Scan for the cell matching the given text and deliver its [x, y] coordinate at center. 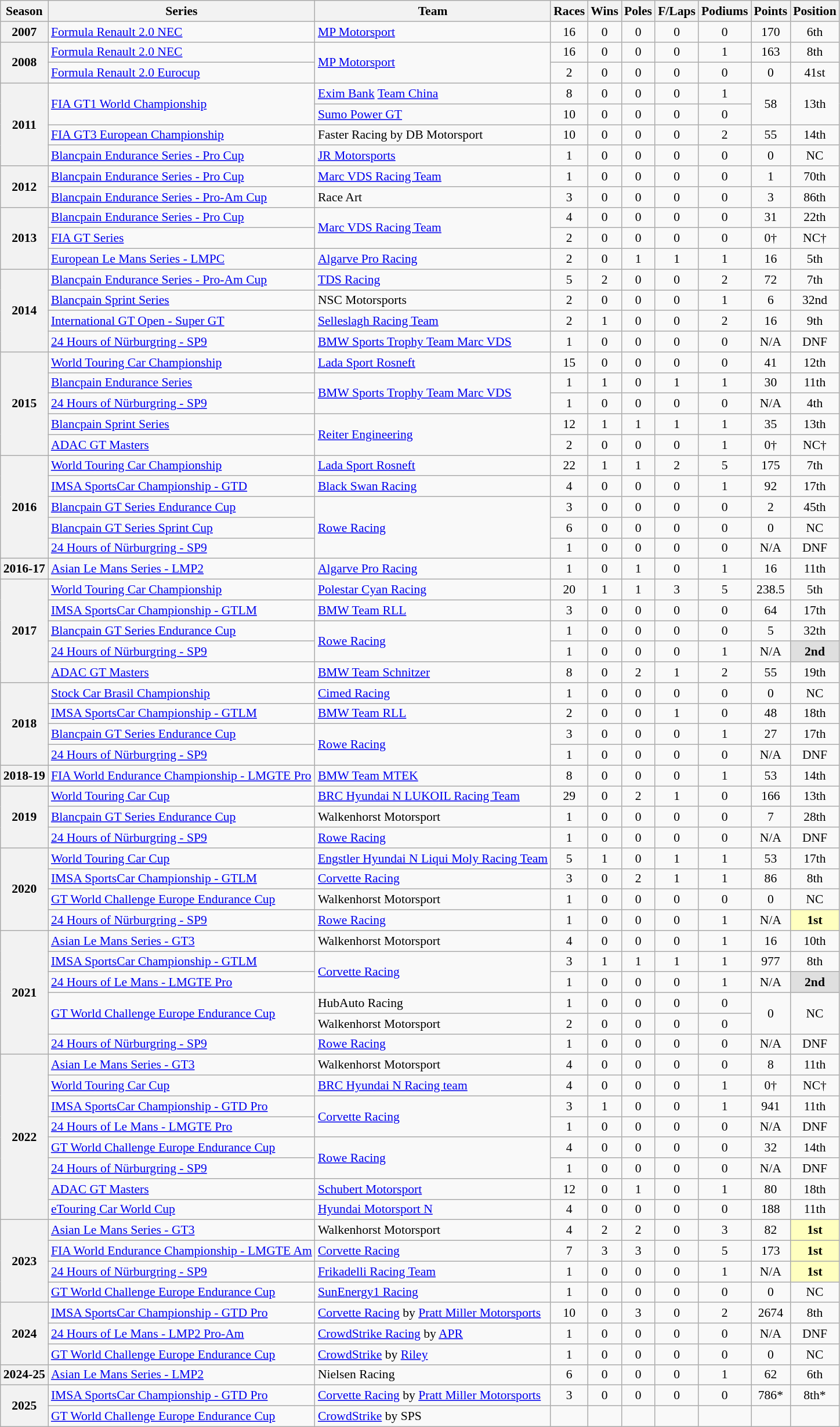
FIA World Endurance Championship - LMGTE Am [182, 1251]
Reiter Engineering [433, 435]
BMW Team MTEK [433, 776]
2008 [24, 63]
32 [771, 1148]
BRC Hyundai N Racing team [433, 1086]
28th [814, 817]
CrowdStrike by Riley [433, 1354]
19th [814, 672]
58 [771, 104]
72 [771, 280]
Black Swan Racing [433, 487]
188 [771, 1209]
Exim Bank Team China [433, 94]
IMSA SportsCar Championship - GTD [182, 487]
22th [814, 218]
Cimed Racing [433, 693]
173 [771, 1251]
2007 [24, 32]
92 [771, 487]
2011 [24, 125]
977 [771, 962]
2020 [24, 889]
32nd [814, 300]
Races [569, 11]
175 [771, 466]
F/Laps [676, 11]
Race Art [433, 197]
Faster Racing by DB Motorsport [433, 135]
62 [771, 1375]
Wins [604, 11]
Schubert Motorsport [433, 1189]
International GT Open - Super GT [182, 321]
Team [433, 11]
2014 [24, 310]
30 [771, 383]
170 [771, 32]
Frikadelli Racing Team [433, 1272]
2018-19 [24, 776]
2016 [24, 507]
22 [569, 466]
Season [24, 11]
HubAuto Racing [433, 1003]
41st [814, 73]
2019 [24, 817]
786* [771, 1396]
2023 [24, 1261]
2024-25 [24, 1375]
2015 [24, 404]
NSC Motorsports [433, 300]
FIA GT1 World Championship [182, 104]
CrowdStrike Racing by APR [433, 1334]
BMW Team Schnitzer [433, 672]
29 [569, 796]
10th [814, 941]
24 Hours of Le Mans - LMP2 Pro-Am [182, 1334]
64 [771, 610]
82 [771, 1230]
8th* [814, 1396]
31 [771, 218]
2022 [24, 1137]
2016-17 [24, 569]
9th [814, 321]
Position [814, 11]
FIA GT3 European Championship [182, 135]
2018 [24, 724]
2017 [24, 631]
BRC Hyundai N LUKOIL Racing Team [433, 796]
35 [771, 425]
163 [771, 52]
Engstler Hyundai N Liqui Moly Racing Team [433, 859]
80 [771, 1189]
2025 [24, 1406]
Selleslagh Racing Team [433, 321]
FIA World Endurance Championship - LMGTE Pro [182, 776]
2013 [24, 238]
SunEnergy1 Racing [433, 1292]
Poles [638, 11]
941 [771, 1106]
Points [771, 11]
15 [569, 363]
Stock Car Brasil Championship [182, 693]
eTouring Car World Cup [182, 1209]
2024 [24, 1334]
Polestar Cyan Racing [433, 590]
Podiums [725, 11]
JR Motorsports [433, 156]
27 [771, 734]
2021 [24, 993]
4th [814, 404]
12th [814, 363]
86th [814, 197]
2674 [771, 1313]
70th [814, 176]
166 [771, 796]
86 [771, 879]
TDS Racing [433, 280]
45th [814, 507]
2012 [24, 187]
Sumo Power GT [433, 114]
41 [771, 363]
Hyundai Motorsport N [433, 1209]
238.5 [771, 590]
48 [771, 713]
Formula Renault 2.0 Eurocup [182, 73]
European Le Mans Series - LMPC [182, 259]
Series [182, 11]
Blancpain GT Series Sprint Cup [182, 528]
CrowdStrike by SPS [433, 1417]
32th [814, 631]
FIA GT Series [182, 238]
Nielsen Racing [433, 1375]
Blancpain Endurance Series [182, 383]
20 [569, 590]
